Capture the cell that displays the provided text and extract its [x, y] central coordinate. 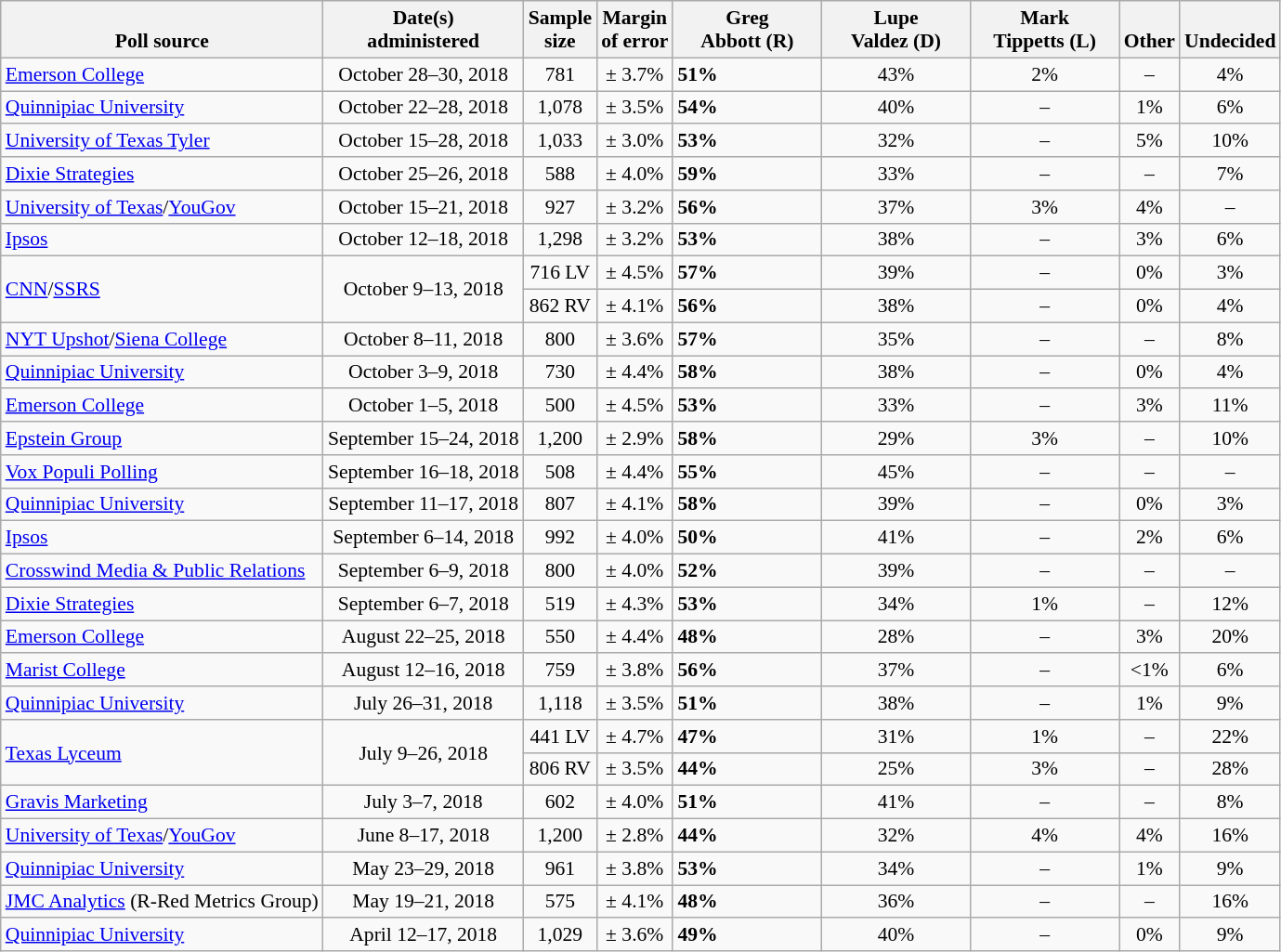
Gravis Marketing [162, 802]
550 [560, 637]
July 26–31, 2018 [424, 703]
500 [560, 406]
± 3.0% [634, 141]
25% [895, 769]
April 12–17, 2018 [424, 935]
519 [560, 604]
759 [560, 671]
992 [560, 538]
1,033 [560, 141]
1,118 [560, 703]
50% [747, 538]
October 9–13, 2018 [424, 290]
55% [747, 472]
October 15–21, 2018 [424, 207]
± 4.3% [634, 604]
July 9–26, 2018 [424, 752]
Samplesize [560, 30]
Vox Populi Polling [162, 472]
927 [560, 207]
LupeValdez (D) [895, 30]
October 15–28, 2018 [424, 141]
35% [895, 339]
7% [1230, 174]
31% [895, 737]
508 [560, 472]
22% [1230, 737]
59% [747, 174]
October 25–26, 2018 [424, 174]
September 15–24, 2018 [424, 438]
1,029 [560, 935]
807 [560, 504]
Texas Lyceum [162, 752]
Epstein Group [162, 438]
October 28–30, 2018 [424, 74]
September 6–7, 2018 [424, 604]
September 11–17, 2018 [424, 504]
716 LV [560, 273]
NYT Upshot/Siena College [162, 339]
CNN/SSRS [162, 290]
961 [560, 868]
Marginof error [634, 30]
441 LV [560, 737]
May 23–29, 2018 [424, 868]
October 22–28, 2018 [424, 108]
October 12–18, 2018 [424, 240]
Date(s)administered [424, 30]
781 [560, 74]
± 3.7% [634, 74]
20% [1230, 637]
August 12–16, 2018 [424, 671]
730 [560, 372]
11% [1230, 406]
1,078 [560, 108]
July 3–7, 2018 [424, 802]
29% [895, 438]
GregAbbott (R) [747, 30]
588 [560, 174]
36% [895, 902]
JMC Analytics (R-Red Metrics Group) [162, 902]
806 RV [560, 769]
12% [1230, 604]
Marist College [162, 671]
October 8–11, 2018 [424, 339]
1,298 [560, 240]
Other [1150, 30]
September 16–18, 2018 [424, 472]
University of Texas Tyler [162, 141]
45% [895, 472]
May 19–21, 2018 [424, 902]
MarkTippetts (L) [1045, 30]
October 3–9, 2018 [424, 372]
5% [1150, 141]
54% [747, 108]
43% [895, 74]
September 6–9, 2018 [424, 571]
602 [560, 802]
49% [747, 935]
Undecided [1230, 30]
<1% [1150, 671]
52% [747, 571]
June 8–17, 2018 [424, 836]
September 6–14, 2018 [424, 538]
575 [560, 902]
± 4.7% [634, 737]
August 22–25, 2018 [424, 637]
862 RV [560, 306]
± 2.8% [634, 836]
47% [747, 737]
October 1–5, 2018 [424, 406]
Crosswind Media & Public Relations [162, 571]
Poll source [162, 30]
± 2.9% [634, 438]
